Search for the cell housing the specified text and yield its (X, Y) center coordinate. 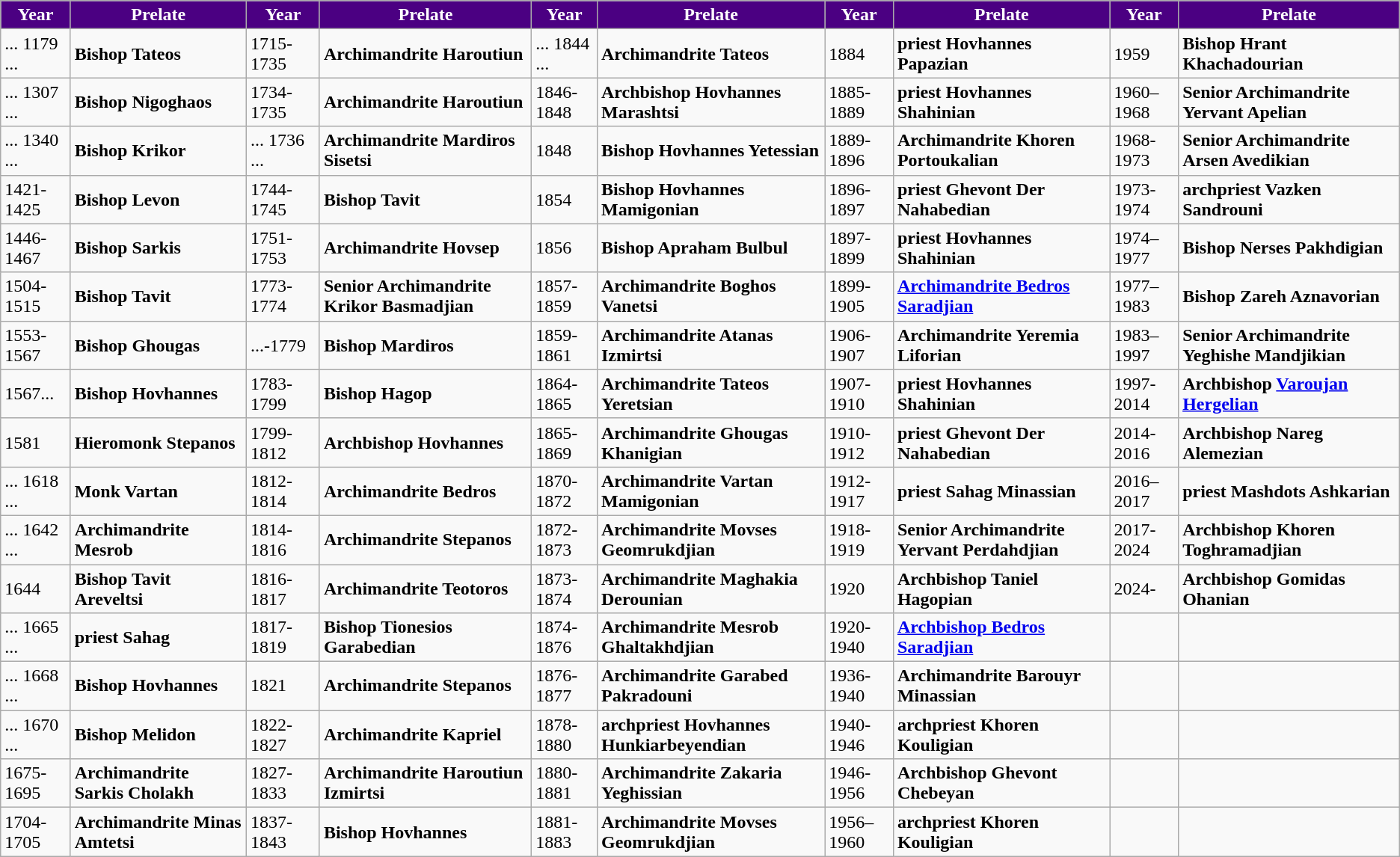
1936-1940 (859, 686)
1876-1877 (565, 686)
... 1618 ... (36, 491)
1744-1745 (283, 199)
1821 (283, 686)
1873-1874 (565, 588)
Archbishop Hovhannes (425, 443)
... 1642 ... (36, 540)
Archbishop Ghevont Chebeyan (1001, 784)
... 1665 ... (36, 637)
1918-1919 (859, 540)
Archimandrite Khoren Portoukalian (1001, 151)
1920-1940 (859, 637)
1878-1880 (565, 734)
Archbishop Gomidas Ohanian (1289, 588)
Bishop Krikor (159, 151)
Bishop Zareh Aznavorian (1289, 296)
2014-2016 (1144, 443)
1880-1881 (565, 784)
1960–1968 (1144, 102)
1912-1917 (859, 491)
1865-1869 (565, 443)
2017-2024 (1144, 540)
Archimandrite Mardiros Sisetsi (425, 151)
1553-1567 (36, 345)
... 1340 ... (36, 151)
... 1736 ... (283, 151)
1968-1973 (1144, 151)
1421-1425 (36, 199)
1884 (859, 54)
1567... (36, 393)
1783-1799 (283, 393)
2024- (1144, 588)
1983–1997 (1144, 345)
Archimandrite Vartan Mamigonian (710, 491)
1896-1897 (859, 199)
Bishop Hovhannes Yetessian (710, 151)
Bishop Ghougas (159, 345)
... 1668 ... (36, 686)
Senior Archimandrite Yervant Perdahdjian (1001, 540)
1956–1960 (859, 832)
1959 (1144, 54)
Archimandrite Sarkis Cholakh (159, 784)
1946-1956 (859, 784)
Archimandrite Barouyr Minassian (1001, 686)
Archimandrite Tateos Yeretsian (710, 393)
2016–2017 (1144, 491)
Archbishop Hovhannes Marashtsi (710, 102)
1907-1910 (859, 393)
1751-1753 (283, 248)
Bishop Hrant Khachadourian (1289, 54)
priest Mashdots Ashkarian (1289, 491)
1910-1912 (859, 443)
1644 (36, 588)
Archimandrite Atanas Izmirtsi (710, 345)
Archbishop Taniel Hagopian (1001, 588)
Bishop Hagop (425, 393)
1817-1819 (283, 637)
1856 (565, 248)
1885-1889 (859, 102)
1859-1861 (565, 345)
1812-1814 (283, 491)
... 1307 ... (36, 102)
Bishop Tateos (159, 54)
1822-1827 (283, 734)
1857-1859 (565, 296)
Bishop Tionesios Garabedian (425, 637)
priest Sahag (159, 637)
1864-1865 (565, 393)
Monk Vartan (159, 491)
1977–1983 (1144, 296)
1920 (859, 588)
Bishop Melidon (159, 734)
priest Sahag Minassian (1001, 491)
1581 (36, 443)
1704-1705 (36, 832)
archpriest Vazken Sandrouni (1289, 199)
1872-1873 (565, 540)
1897-1899 (859, 248)
...-1779 (283, 345)
Bishop Nigoghaos (159, 102)
1848 (565, 151)
Archimandrite Mesrob (159, 540)
1906-1907 (859, 345)
Archimandrite Maghakia Derounian (710, 588)
1997-2014 (1144, 393)
archpriest Hovhannes Hunkiarbeyendian (710, 734)
1734-1735 (283, 102)
1446-1467 (36, 248)
Bishop Mardiros (425, 345)
1881-1883 (565, 832)
Archimandrite Garabed Pakradouni (710, 686)
Bishop Levon (159, 199)
Bishop Apraham Bulbul (710, 248)
Archimandrite Haroutiun Izmirtsi (425, 784)
Bishop Sarkis (159, 248)
1854 (565, 199)
Senior Archimandrite Arsen Avedikian (1289, 151)
Archbishop Varoujan Hergelian (1289, 393)
1816-1817 (283, 588)
Bishop Nerses Pakhdigian (1289, 248)
Archbishop Khoren Toghramadjian (1289, 540)
Archimandrite Ghougas Khanigian (710, 443)
... 1670 ... (36, 734)
... 1844 ... (565, 54)
1675-1695 (36, 784)
Archimandrite Kapriel (425, 734)
Archimandrite Zakaria Yeghissian (710, 784)
1874-1876 (565, 637)
Archimandrite Tateos (710, 54)
Archimandrite Minas Amtetsi (159, 832)
Archimandrite Hovsep (425, 248)
1814-1816 (283, 540)
Archimandrite Teotoros (425, 588)
... 1179 ... (36, 54)
1715-1735 (283, 54)
1846-1848 (565, 102)
Archimandrite Mesrob Ghaltakhdjian (710, 637)
Archimandrite Bedros Saradjian (1001, 296)
Senior Archimandrite Yeghishe Mandjikian (1289, 345)
1837-1843 (283, 832)
Bishop Hovhannes Mamigonian (710, 199)
Senior Archimandrite Yervant Apelian (1289, 102)
1773-1774 (283, 296)
Archbishop Nareg Alemezian (1289, 443)
Archimandrite Boghos Vanetsi (710, 296)
1870-1872 (565, 491)
1974–1977 (1144, 248)
Archimandrite Bedros (425, 491)
1827-1833 (283, 784)
1973-1974 (1144, 199)
Senior Archimandrite Krikor Basmadjian (425, 296)
Archimandrite Yeremia Liforian (1001, 345)
1504-1515 (36, 296)
1799-1812 (283, 443)
Bishop Tavit Areveltsi (159, 588)
Hieromonk Stepanos (159, 443)
priest Hovhannes Papazian (1001, 54)
Archbishop Bedros Saradjian (1001, 637)
1899-1905 (859, 296)
1889-1896 (859, 151)
1940-1946 (859, 734)
